Output the [X, Y] coordinate of the center of the cell containing the given text.  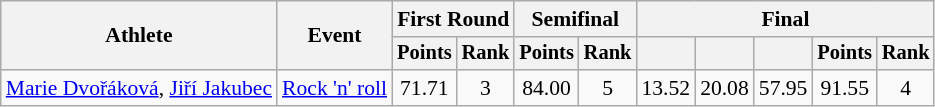
4 [906, 88]
Marie Dvořáková, Jiří Jakubec [139, 88]
Final [785, 19]
First Round [453, 19]
13.52 [666, 88]
Rock 'n' roll [334, 88]
Semifinal [575, 19]
57.95 [784, 88]
5 [608, 88]
3 [486, 88]
20.08 [724, 88]
Athlete [139, 36]
84.00 [546, 88]
Event [334, 36]
71.71 [424, 88]
91.55 [844, 88]
